Return the (X, Y) coordinate for the center point of the cell that contains the specified text.  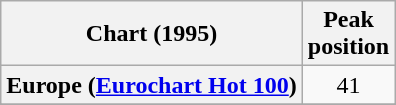
Chart (1995) (152, 34)
Peakposition (348, 34)
41 (348, 85)
Europe (Eurochart Hot 100) (152, 85)
